For the text-containing cell, return its midpoint in [X, Y] coordinate format. 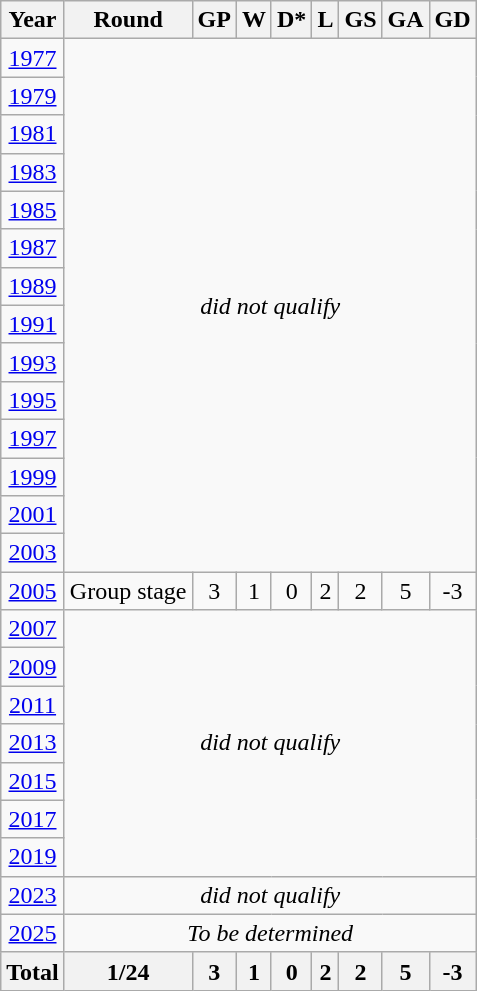
1977 [33, 58]
1997 [33, 438]
1999 [33, 477]
2003 [33, 553]
1985 [33, 210]
Group stage [128, 591]
1983 [33, 172]
D* [291, 20]
Round [128, 20]
1981 [33, 134]
2001 [33, 515]
1995 [33, 400]
1987 [33, 248]
1/24 [128, 971]
W [254, 20]
L [326, 20]
2009 [33, 667]
2011 [33, 705]
GP [214, 20]
2013 [33, 743]
2015 [33, 781]
1991 [33, 324]
GA [406, 20]
2017 [33, 819]
2023 [33, 895]
2007 [33, 629]
2025 [33, 933]
Year [33, 20]
Total [33, 971]
1989 [33, 286]
To be determined [270, 933]
1993 [33, 362]
GD [452, 20]
GS [360, 20]
2005 [33, 591]
2019 [33, 857]
1979 [33, 96]
